Output the [X, Y] coordinate of the center of the cell containing the given text.  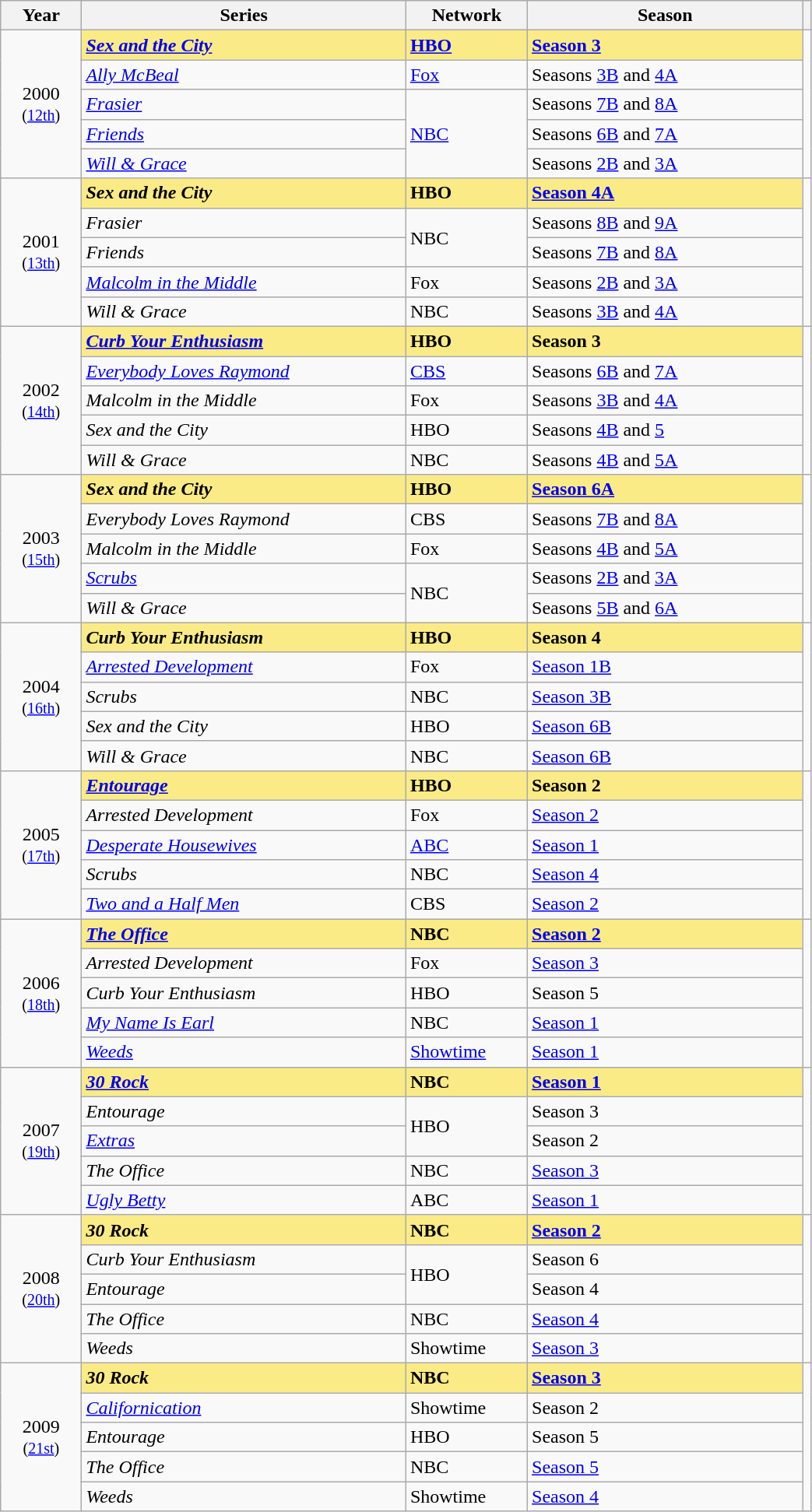
2008(20th) [41, 1289]
My Name Is Earl [244, 1023]
Seasons 5B and 6A [665, 608]
Season 6 [665, 1259]
Year [41, 16]
2005(17th) [41, 844]
Seasons 8B and 9A [665, 223]
2004(16th) [41, 696]
Season 6A [665, 489]
Season 1B [665, 667]
Season 3B [665, 696]
Desperate Housewives [244, 844]
Seasons 4B and 5 [665, 430]
2002(14th) [41, 400]
Season 4A [665, 193]
2003(15th) [41, 549]
Series [244, 16]
Season [665, 16]
2001(13th) [41, 252]
Ally McBeal [244, 75]
2007(19th) [41, 1141]
Two and a Half Men [244, 904]
Extras [244, 1141]
2000(12th) [41, 104]
2009(21st) [41, 1437]
Ugly Betty [244, 1200]
Network [466, 16]
2006(18th) [41, 993]
Californication [244, 1408]
